Capture the cell that displays the provided text and extract its (X, Y) central coordinate. 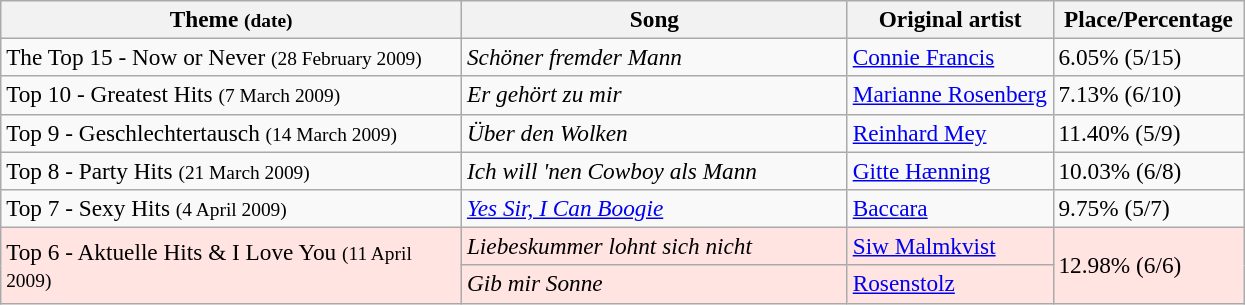
Liebeskummer lohnt sich nicht (655, 246)
Rosenstolz (950, 284)
6.05% (5/15) (1148, 57)
Top 10 - Greatest Hits (7 March 2009) (232, 95)
9.75% (5/7) (1148, 208)
Top 9 - Geschlechtertausch (14 March 2009) (232, 133)
Song (655, 19)
12.98% (6/6) (1148, 265)
10.03% (6/8) (1148, 170)
The Top 15 - Now or Never (28 February 2009) (232, 57)
Yes Sir, I Can Boogie (655, 208)
Top 7 - Sexy Hits (4 April 2009) (232, 208)
Connie Francis (950, 57)
Top 8 - Party Hits (21 March 2009) (232, 170)
7.13% (6/10) (1148, 95)
Ich will 'nen Cowboy als Mann (655, 170)
Er gehört zu mir (655, 95)
Baccara (950, 208)
Schöner fremder Mann (655, 57)
Über den Wolken (655, 133)
Gitte Hænning (950, 170)
Theme (date) (232, 19)
Original artist (950, 19)
Top 6 - Aktuelle Hits & I Love You (11 April 2009) (232, 265)
Siw Malmkvist (950, 246)
11.40% (5/9) (1148, 133)
Marianne Rosenberg (950, 95)
Reinhard Mey (950, 133)
Place/Percentage (1148, 19)
Gib mir Sonne (655, 284)
